Output the (X, Y) coordinate of the center of the cell containing the given text.  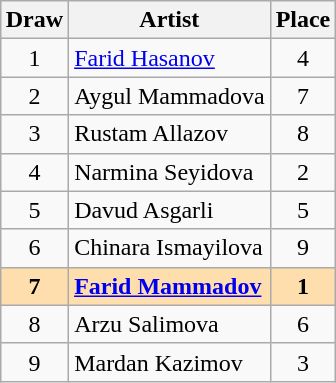
Chinara Ismayilova (170, 248)
Arzu Salimova (170, 324)
Davud Asgarli (170, 210)
Artist (170, 20)
Mardan Kazimov (170, 362)
Farid Mammadov (170, 286)
Rustam Allazov (170, 134)
Narmina Seyidova (170, 172)
Farid Hasanov (170, 58)
Aygul Mammadova (170, 96)
Draw (34, 20)
Place (303, 20)
